Return [X, Y] of the center of cell containing provided text 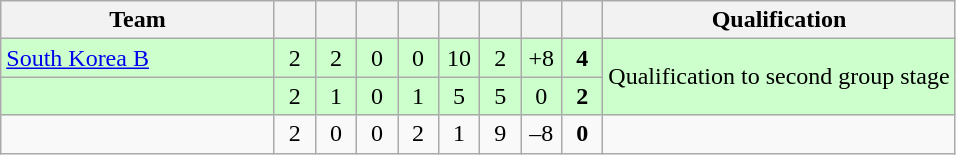
9 [500, 134]
10 [460, 58]
–8 [542, 134]
Qualification to second group stage [779, 77]
Qualification [779, 20]
+8 [542, 58]
Team [138, 20]
4 [582, 58]
South Korea B [138, 58]
